Locate the cell with the specified text and output its (x, y) center coordinate. 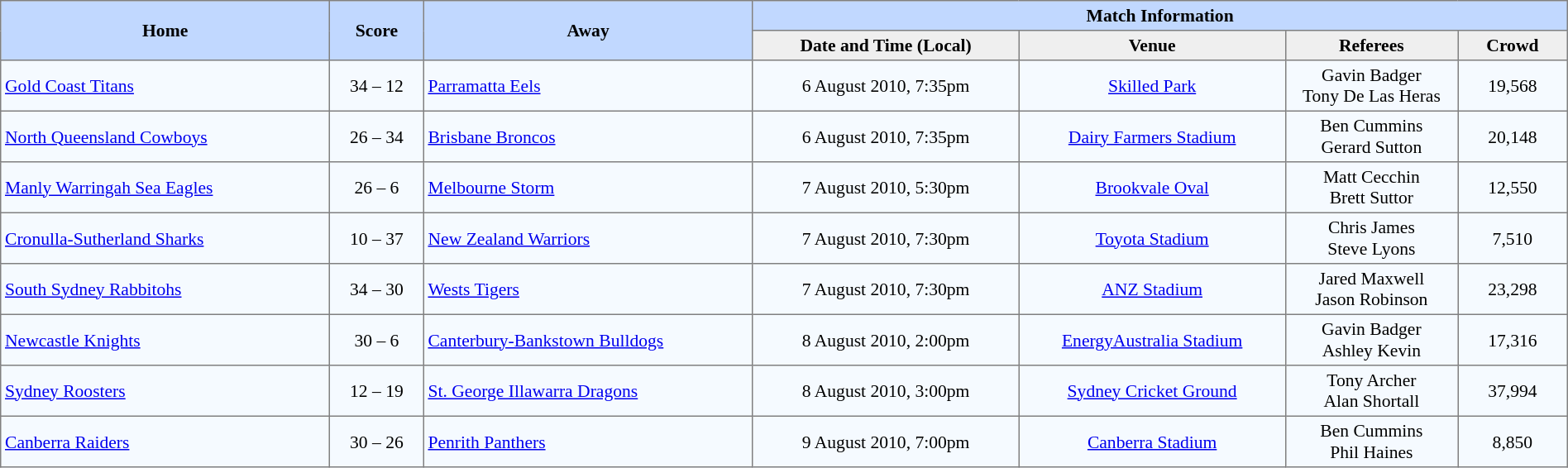
34 – 30 (377, 289)
23,298 (1513, 289)
9 August 2010, 7:00pm (886, 442)
Home (165, 31)
Tony ArcherAlan Shortall (1371, 391)
Brisbane Broncos (588, 136)
10 – 37 (377, 238)
26 – 6 (377, 188)
Cronulla-Sutherland Sharks (165, 238)
8 August 2010, 2:00pm (886, 340)
Gold Coast Titans (165, 86)
Canberra Raiders (165, 442)
St. George Illawarra Dragons (588, 391)
Sydney Cricket Ground (1152, 391)
South Sydney Rabbitohs (165, 289)
Parramatta Eels (588, 86)
34 – 12 (377, 86)
Toyota Stadium (1152, 238)
7,510 (1513, 238)
Jared MaxwellJason Robinson (1371, 289)
Away (588, 31)
Manly Warringah Sea Eagles (165, 188)
37,994 (1513, 391)
Brookvale Oval (1152, 188)
Score (377, 31)
26 – 34 (377, 136)
30 – 26 (377, 442)
Chris JamesSteve Lyons (1371, 238)
8,850 (1513, 442)
Crowd (1513, 45)
ANZ Stadium (1152, 289)
Skilled Park (1152, 86)
Ben CumminsPhil Haines (1371, 442)
30 – 6 (377, 340)
Matt CecchinBrett Suttor (1371, 188)
Date and Time (Local) (886, 45)
17,316 (1513, 340)
Venue (1152, 45)
Gavin BadgerTony De Las Heras (1371, 86)
Gavin BadgerAshley Kevin (1371, 340)
7 August 2010, 5:30pm (886, 188)
Penrith Panthers (588, 442)
Canterbury-Bankstown Bulldogs (588, 340)
Wests Tigers (588, 289)
Melbourne Storm (588, 188)
New Zealand Warriors (588, 238)
19,568 (1513, 86)
12 – 19 (377, 391)
Sydney Roosters (165, 391)
8 August 2010, 3:00pm (886, 391)
Newcastle Knights (165, 340)
North Queensland Cowboys (165, 136)
Ben CumminsGerard Sutton (1371, 136)
12,550 (1513, 188)
EnergyAustralia Stadium (1152, 340)
Match Information (1159, 16)
20,148 (1513, 136)
Dairy Farmers Stadium (1152, 136)
Canberra Stadium (1152, 442)
Referees (1371, 45)
